Find where the given text appears and provide that cell's center as (X, Y) coordinate. 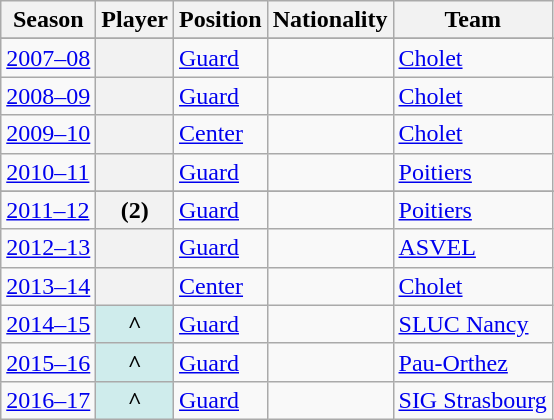
2011–12 (48, 210)
Position (221, 20)
Season (48, 20)
Nationality (330, 20)
Pau-Orthez (472, 362)
2008–09 (48, 96)
(2) (135, 210)
2012–13 (48, 248)
2015–16 (48, 362)
2007–08 (48, 58)
SIG Strasbourg (472, 400)
SLUC Nancy (472, 324)
2013–14 (48, 286)
2009–10 (48, 134)
2016–17 (48, 400)
Team (472, 20)
2010–11 (48, 172)
Player (135, 20)
2014–15 (48, 324)
ASVEL (472, 248)
